Identify which cell holds the provided text, then report its [X, Y] central coordinate. 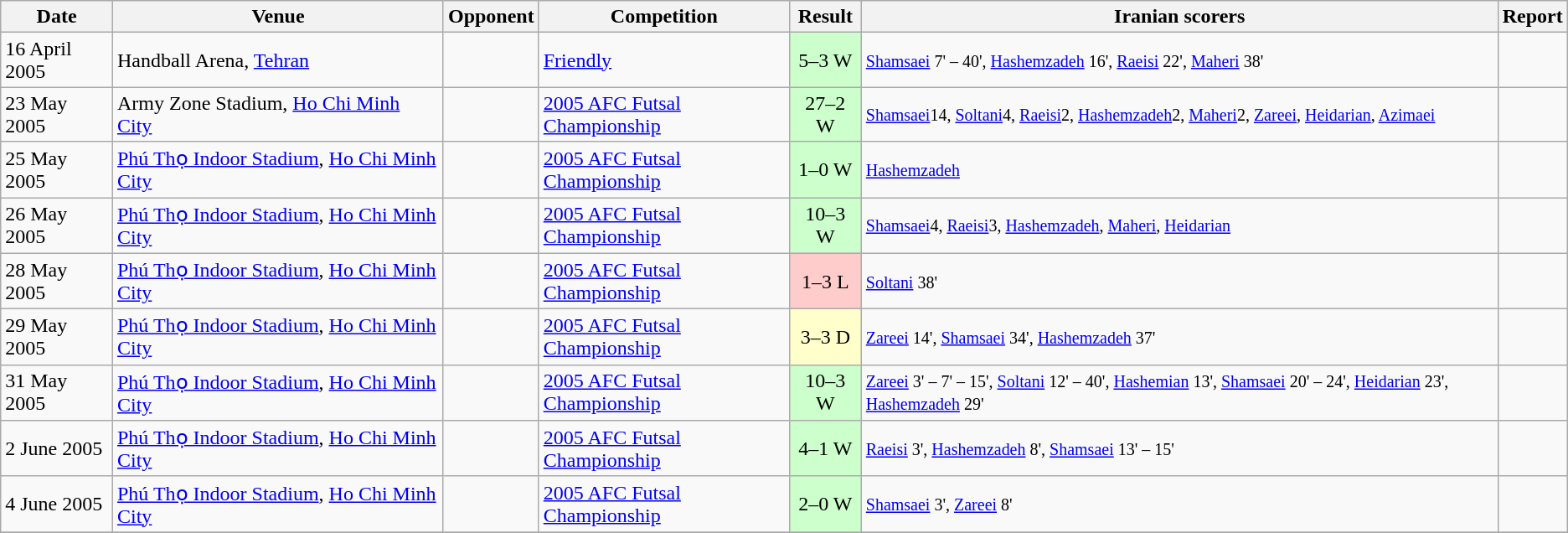
4–1 W [825, 449]
26 May 2005 [57, 226]
Friendly [663, 60]
Shamsaei4, Raeisi3, Hashemzadeh, Maheri, Heidarian [1179, 226]
Opponent [491, 17]
23 May 2005 [57, 114]
Zareei 14', Shamsaei 34', Hashemzadeh 37' [1179, 337]
Army Zone Stadium, Ho Chi Minh City [278, 114]
1–0 W [825, 169]
Shamsaei 3', Zareei 8' [1179, 505]
Result [825, 17]
5–3 W [825, 60]
2 June 2005 [57, 449]
3–3 D [825, 337]
Shamsaei14, Soltani4, Raeisi2, Hashemzadeh2, Maheri2, Zareei, Heidarian, Azimaei [1179, 114]
Shamsaei 7' – 40', Hashemzadeh 16', Raeisi 22', Maheri 38' [1179, 60]
Date [57, 17]
Competition [663, 17]
16 April 2005 [57, 60]
29 May 2005 [57, 337]
28 May 2005 [57, 282]
Soltani 38' [1179, 282]
Venue [278, 17]
25 May 2005 [57, 169]
1–3 L [825, 282]
2–0 W [825, 505]
Zareei 3' – 7' – 15', Soltani 12' – 40', Hashemian 13', Shamsaei 20' – 24', Heidarian 23', Hashemzadeh 29' [1179, 392]
27–2 W [825, 114]
Hashemzadeh [1179, 169]
31 May 2005 [57, 392]
Raeisi 3', Hashemzadeh 8', Shamsaei 13' – 15' [1179, 449]
Handball Arena, Tehran [278, 60]
4 June 2005 [57, 505]
Iranian scorers [1179, 17]
Report [1533, 17]
